Locate the cell with the specified text and output its [X, Y] center coordinate. 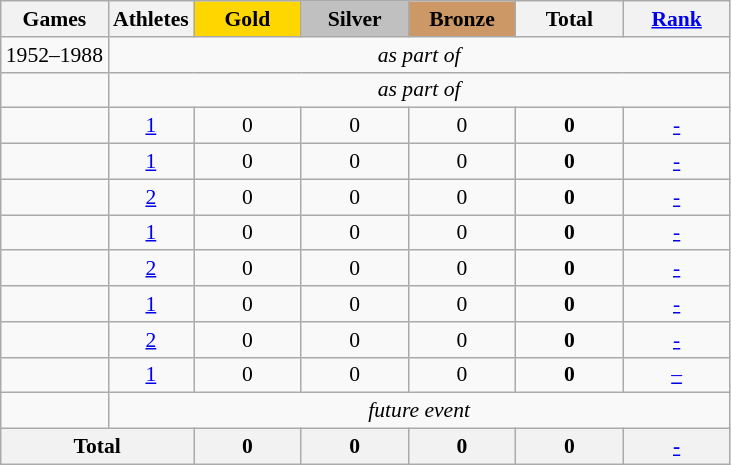
Rank [676, 19]
Silver [354, 19]
Games [54, 19]
1952–1988 [54, 55]
Bronze [462, 19]
future event [419, 411]
– [676, 375]
Gold [248, 19]
Athletes [151, 19]
